Detect which cell encompasses the target text, then output its [X, Y] center coordinate. 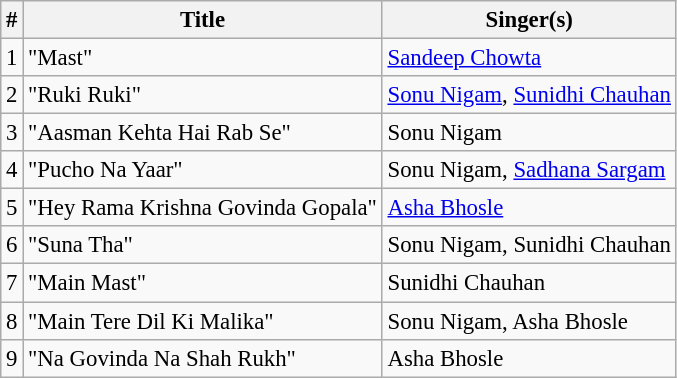
Sandeep Chowta [529, 58]
"Mast" [202, 58]
3 [12, 133]
5 [12, 208]
Title [202, 20]
"Main Mast" [202, 283]
"Pucho Na Yaar" [202, 170]
"Na Govinda Na Shah Rukh" [202, 358]
4 [12, 170]
Singer(s) [529, 20]
8 [12, 321]
1 [12, 58]
"Aasman Kehta Hai Rab Se" [202, 133]
"Main Tere Dil Ki Malika" [202, 321]
7 [12, 283]
2 [12, 95]
"Hey Rama Krishna Govinda Gopala" [202, 208]
Sonu Nigam [529, 133]
"Ruki Ruki" [202, 95]
6 [12, 245]
Sunidhi Chauhan [529, 283]
Sonu Nigam, Asha Bhosle [529, 321]
"Suna Tha" [202, 245]
# [12, 20]
Sonu Nigam, Sadhana Sargam [529, 170]
9 [12, 358]
